Capture the cell that displays the provided text and extract its (X, Y) central coordinate. 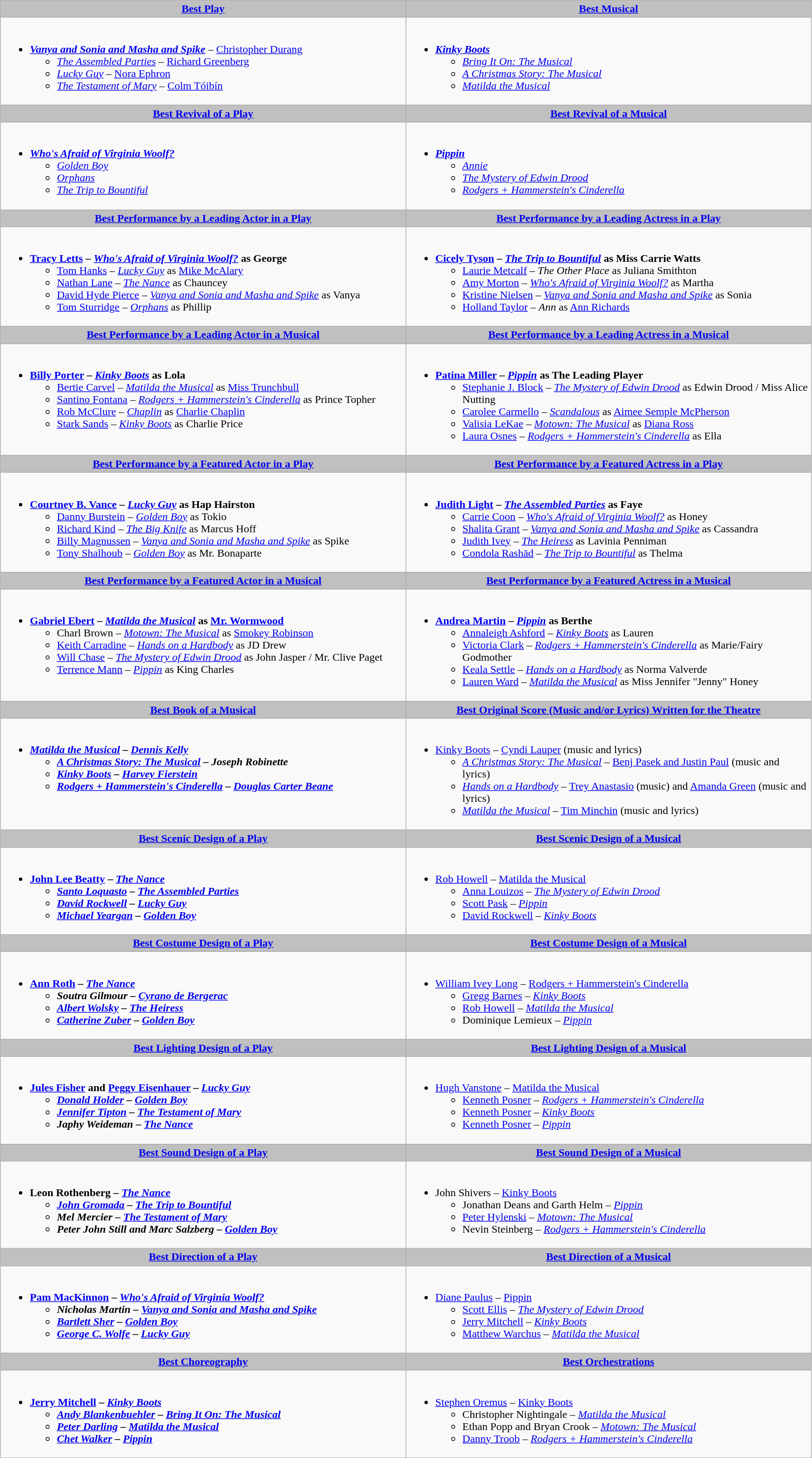
Best Scenic Design of a Play (203, 839)
Best Direction of a Musical (609, 1257)
Hugh Vanstone – Matilda the MusicalKenneth Posner – Rodgers + Hammerstein's CinderellaKenneth Posner – Kinky BootsKenneth Posner – Pippin (609, 1100)
Best Original Score (Music and/or Lyrics) Written for the Theatre (609, 710)
Best Direction of a Play (203, 1257)
Who's Afraid of Virginia Woolf?Golden BoyOrphansThe Trip to Bountiful (203, 166)
Kinky BootsBring It On: The MusicalA Christmas Story: The MusicalMatilda the Musical (609, 61)
Diane Paulus – PippinScott Ellis – The Mystery of Edwin DroodJerry Mitchell – Kinky BootsMatthew Warchus – Matilda the Musical (609, 1309)
Best Performance by a Featured Actor in a Play (203, 464)
Best Performance by a Leading Actress in a Musical (609, 335)
William Ivey Long – Rodgers + Hammerstein's CinderellaGregg Barnes – Kinky BootsRob Howell – Matilda the MusicalDominique Lemieux – Pippin (609, 996)
Best Choreography (203, 1362)
Jerry Mitchell – Kinky BootsAndy Blankenbuehler – Bring It On: The MusicalPeter Darling – Matilda the MusicalChet Walker – Pippin (203, 1414)
Best Costume Design of a Musical (609, 943)
Best Performance by a Featured Actor in a Musical (203, 580)
Best Revival of a Musical (609, 114)
Leon Rothenberg – The NanceJohn Gromada – The Trip to BountifulMel Mercier – The Testament of MaryPeter John Still and Marc Salzberg – Golden Boy (203, 1205)
Rob Howell – Matilda the MusicalAnna Louizos – The Mystery of Edwin DroodScott Pask – PippinDavid Rockwell – Kinky Boots (609, 891)
Best Orchestrations (609, 1362)
Best Performance by a Leading Actor in a Musical (203, 335)
Best Performance by a Leading Actress in a Play (609, 218)
Best Sound Design of a Musical (609, 1152)
Best Lighting Design of a Musical (609, 1048)
PippinAnnieThe Mystery of Edwin DroodRodgers + Hammerstein's Cinderella (609, 166)
Best Musical (609, 9)
Best Sound Design of a Play (203, 1152)
Ann Roth – The NanceSoutra Gilmour – Cyrano de BergeracAlbert Wolsky – The HeiressCatherine Zuber – Golden Boy (203, 996)
Best Scenic Design of a Musical (609, 839)
Best Performance by a Featured Actress in a Musical (609, 580)
Best Performance by a Featured Actress in a Play (609, 464)
Jules Fisher and Peggy Eisenhauer – Lucky GuyDonald Holder – Golden BoyJennifer Tipton – The Testament of MaryJaphy Weideman – The Nance (203, 1100)
Best Performance by a Leading Actor in a Play (203, 218)
Best Lighting Design of a Play (203, 1048)
Best Book of a Musical (203, 710)
Best Costume Design of a Play (203, 943)
John Lee Beatty – The NanceSanto Loquasto – The Assembled PartiesDavid Rockwell – Lucky GuyMichael Yeargan – Golden Boy (203, 891)
Best Revival of a Play (203, 114)
Best Play (203, 9)
